Output the (x, y) coordinate of the center of the cell containing the given text.  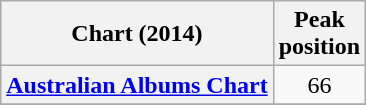
66 (319, 85)
Peakposition (319, 34)
Chart (2014) (137, 34)
Australian Albums Chart (137, 85)
